Detect which cell encompasses the target text, then output its (X, Y) center coordinate. 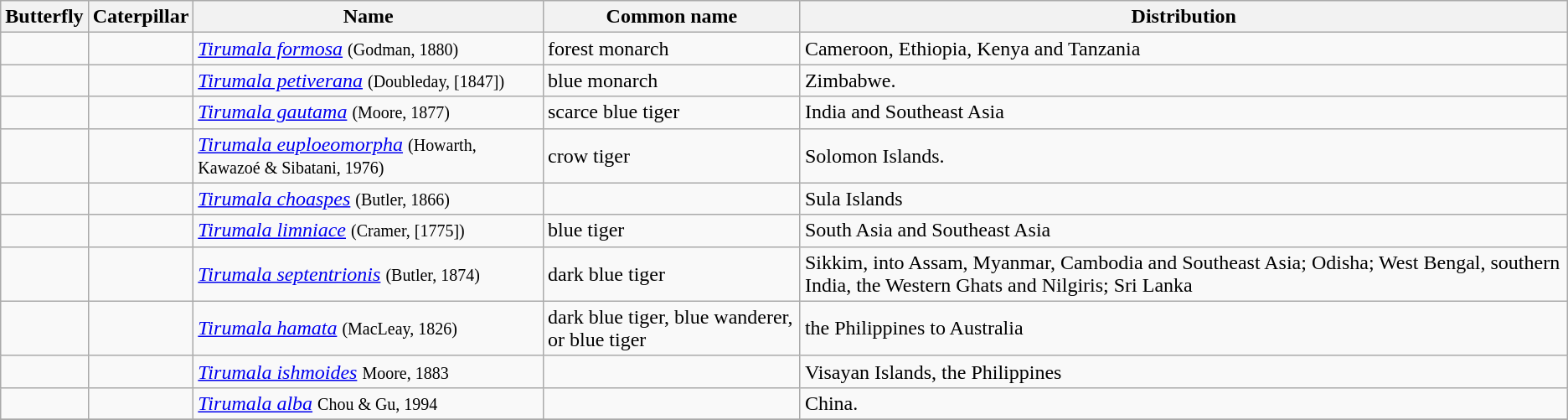
Cameroon, Ethiopia, Kenya and Tanzania (1184, 49)
crow tiger (672, 156)
South Asia and Southeast Asia (1184, 231)
blue tiger (672, 231)
forest monarch (672, 49)
Visayan Islands, the Philippines (1184, 371)
Common name (672, 17)
Tirumala choaspes (Butler, 1866) (369, 199)
Tirumala alba Chou & Gu, 1994 (369, 403)
Tirumala hamata (MacLeay, 1826) (369, 329)
Tirumala ishmoides Moore, 1883 (369, 371)
dark blue tiger (672, 273)
Sula Islands (1184, 199)
dark blue tiger, blue wanderer, or blue tiger (672, 329)
Tirumala petiverana (Doubleday, [1847]) (369, 80)
Tirumala euploeomorpha (Howarth, Kawazoé & Sibatani, 1976) (369, 156)
blue monarch (672, 80)
Caterpillar (141, 17)
the Philippines to Australia (1184, 329)
scarce blue tiger (672, 112)
Tirumala gautama (Moore, 1877) (369, 112)
Tirumala limniace (Cramer, [1775]) (369, 231)
Distribution (1184, 17)
China. (1184, 403)
India and Southeast Asia (1184, 112)
Sikkim, into Assam, Myanmar, Cambodia and Southeast Asia; Odisha; West Bengal, southern India, the Western Ghats and Nilgiris; Sri Lanka (1184, 273)
Zimbabwe. (1184, 80)
Tirumala septentrionis (Butler, 1874) (369, 273)
Solomon Islands. (1184, 156)
Tirumala formosa (Godman, 1880) (369, 49)
Butterfly (44, 17)
Name (369, 17)
